For the text-containing cell, return its midpoint in [X, Y] coordinate format. 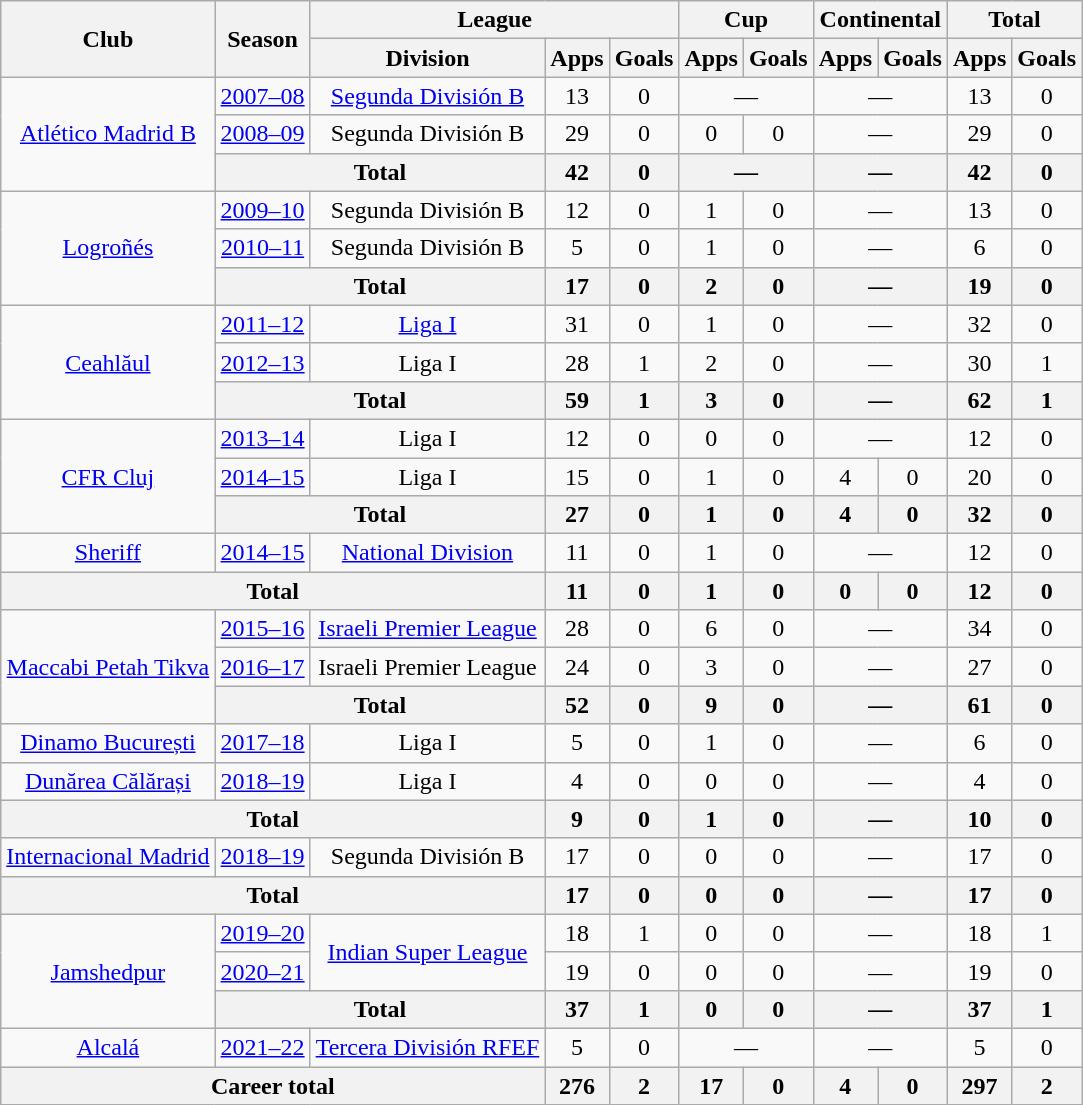
59 [577, 400]
2020–21 [262, 971]
61 [979, 705]
Dinamo București [108, 743]
Alcalá [108, 1047]
30 [979, 362]
15 [577, 477]
Season [262, 39]
2008–09 [262, 134]
2010–11 [262, 248]
2016–17 [262, 667]
Atlético Madrid B [108, 134]
2015–16 [262, 629]
34 [979, 629]
League [494, 20]
Indian Super League [428, 952]
Club [108, 39]
Logroñés [108, 248]
Tercera División RFEF [428, 1047]
2012–13 [262, 362]
National Division [428, 553]
2021–22 [262, 1047]
10 [979, 819]
24 [577, 667]
Internacional Madrid [108, 857]
Dunărea Călărași [108, 781]
2007–08 [262, 96]
20 [979, 477]
CFR Cluj [108, 476]
Career total [273, 1085]
Division [428, 58]
2013–14 [262, 438]
2019–20 [262, 933]
Continental [880, 20]
2009–10 [262, 210]
Ceahlăul [108, 362]
52 [577, 705]
Cup [746, 20]
2017–18 [262, 743]
2011–12 [262, 324]
Maccabi Petah Tikva [108, 667]
297 [979, 1085]
Sheriff [108, 553]
Jamshedpur [108, 971]
31 [577, 324]
62 [979, 400]
276 [577, 1085]
